Extract the (x, y) coordinate from the center of the cell holding the provided text.  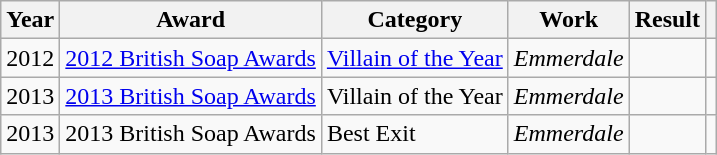
Best Exit (414, 134)
Work (568, 20)
Award (191, 20)
Year (30, 20)
2012 British Soap Awards (191, 58)
2012 (30, 58)
Result (667, 20)
Category (414, 20)
